Scan for the cell matching the given text and deliver its [x, y] coordinate at center. 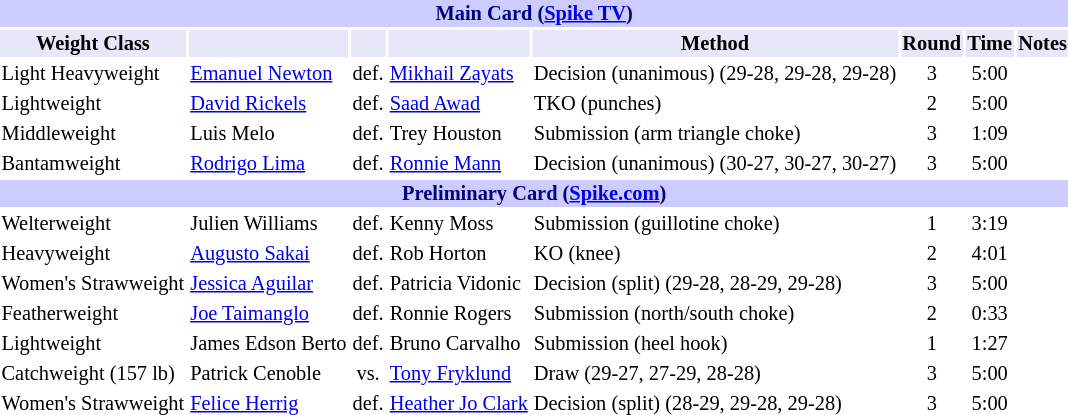
Ronnie Mann [458, 164]
Women's Strawweight [93, 284]
vs. [368, 374]
Joe Taimanglo [268, 314]
Bantamweight [93, 164]
TKO (punches) [714, 104]
Jessica Aguilar [268, 284]
Trey Houston [458, 134]
1:27 [990, 344]
1:09 [990, 134]
Draw (29-27, 27-29, 28-28) [714, 374]
Submission (guillotine choke) [714, 224]
Decision (unanimous) (30-27, 30-27, 30-27) [714, 164]
Saad Awad [458, 104]
Time [990, 44]
Submission (arm triangle choke) [714, 134]
Submission (north/south choke) [714, 314]
Rob Horton [458, 254]
James Edson Berto [268, 344]
Mikhail Zayats [458, 74]
Ronnie Rogers [458, 314]
Method [714, 44]
Catchweight (157 lb) [93, 374]
Decision (split) (29-28, 28-29, 29-28) [714, 284]
Main Card (Spike TV) [534, 14]
Kenny Moss [458, 224]
3:19 [990, 224]
0:33 [990, 314]
Light Heavyweight [93, 74]
4:01 [990, 254]
Emanuel Newton [268, 74]
Patricia Vidonic [458, 284]
Round [932, 44]
Featherweight [93, 314]
Decision (unanimous) (29-28, 29-28, 29-28) [714, 74]
Heavyweight [93, 254]
Patrick Cenoble [268, 374]
KO (knee) [714, 254]
Tony Fryklund [458, 374]
Rodrigo Lima [268, 164]
Middleweight [93, 134]
Weight Class [93, 44]
Preliminary Card (Spike.com) [534, 194]
Augusto Sakai [268, 254]
Welterweight [93, 224]
David Rickels [268, 104]
Submission (heel hook) [714, 344]
Luis Melo [268, 134]
Bruno Carvalho [458, 344]
Julien Williams [268, 224]
